Return the (x, y) coordinate for the center point of the cell that contains the specified text.  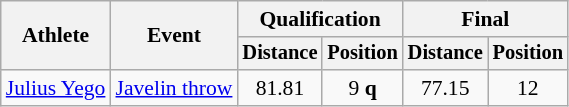
12 (528, 88)
Final (486, 19)
Julius Yego (56, 88)
Qualification (320, 19)
Javelin throw (174, 88)
9 q (362, 88)
81.81 (280, 88)
Event (174, 36)
Athlete (56, 36)
77.15 (446, 88)
